Output the (x, y) coordinate of the center of the cell containing the given text.  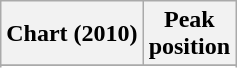
Peakposition (189, 34)
Chart (2010) (72, 34)
